Return [X, Y] of the center of cell containing provided text 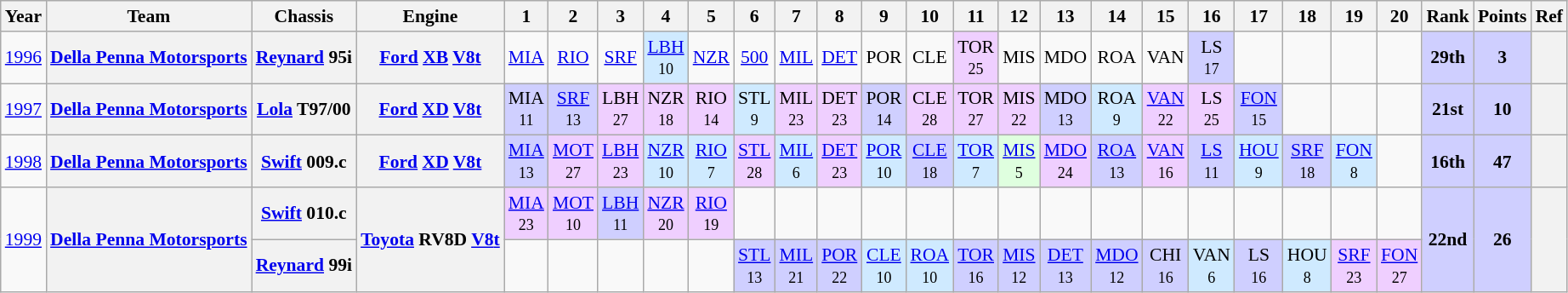
RIO19 [711, 213]
Points [1503, 16]
LBH10 [665, 58]
TOR16 [976, 266]
POR [883, 58]
Chassis [304, 16]
1999 [24, 239]
21st [1447, 109]
CLE18 [929, 162]
STL9 [755, 109]
LBH23 [621, 162]
MOT27 [573, 162]
TOR7 [976, 162]
RIO7 [711, 162]
16 [1212, 16]
20 [1400, 16]
CLE10 [883, 266]
POR14 [883, 109]
SRF13 [573, 109]
POR22 [839, 266]
DET13 [1066, 266]
POR10 [883, 162]
29th [1447, 58]
16th [1447, 162]
STL13 [755, 266]
MDO12 [1117, 266]
MIA [526, 58]
Engine [430, 16]
14 [1117, 16]
13 [1066, 16]
MIS12 [1019, 266]
22nd [1447, 239]
Swift 009.c [304, 162]
VAN22 [1166, 109]
FON27 [1400, 266]
LS11 [1212, 162]
LS17 [1212, 58]
SRF23 [1354, 266]
MIA13 [526, 162]
18 [1308, 16]
Swift 010.c [304, 213]
ROA9 [1117, 109]
RIO14 [711, 109]
LBH11 [621, 213]
LBH27 [621, 109]
MDO24 [1066, 162]
TOR27 [976, 109]
MIA23 [526, 213]
6 [755, 16]
8 [839, 16]
Ref [1549, 16]
1 [526, 16]
VAN16 [1166, 162]
VAN6 [1212, 266]
Year [24, 16]
4 [665, 16]
ROA13 [1117, 162]
CHI16 [1166, 266]
CLE [929, 58]
MDO13 [1066, 109]
LS16 [1258, 266]
NZR20 [665, 213]
5 [711, 16]
FON8 [1354, 162]
MIS [1019, 58]
1997 [24, 109]
Reynard 95i [304, 58]
Lola T97/00 [304, 109]
SRF18 [1308, 162]
ROA10 [929, 266]
9 [883, 16]
Team [149, 16]
1996 [24, 58]
NZR18 [665, 109]
2 [573, 16]
STL28 [755, 162]
26 [1503, 239]
7 [796, 16]
TOR25 [976, 58]
15 [1166, 16]
LS25 [1212, 109]
500 [755, 58]
MIA11 [526, 109]
RIO [573, 58]
ROA [1117, 58]
NZR [711, 58]
MIL23 [796, 109]
CLE28 [929, 109]
HOU8 [1308, 266]
MOT10 [573, 213]
47 [1503, 162]
19 [1354, 16]
MIL6 [796, 162]
MDO [1066, 58]
Reynard 99i [304, 266]
FON15 [1258, 109]
MIS22 [1019, 109]
1998 [24, 162]
12 [1019, 16]
Rank [1447, 16]
SRF [621, 58]
17 [1258, 16]
MIS5 [1019, 162]
11 [976, 16]
MIL [796, 58]
NZR10 [665, 162]
MIL21 [796, 266]
Ford XB V8t [430, 58]
DET [839, 58]
Toyota RV8D V8t [430, 239]
HOU9 [1258, 162]
VAN [1166, 58]
